Identify which cell holds the provided text, then report its [x, y] central coordinate. 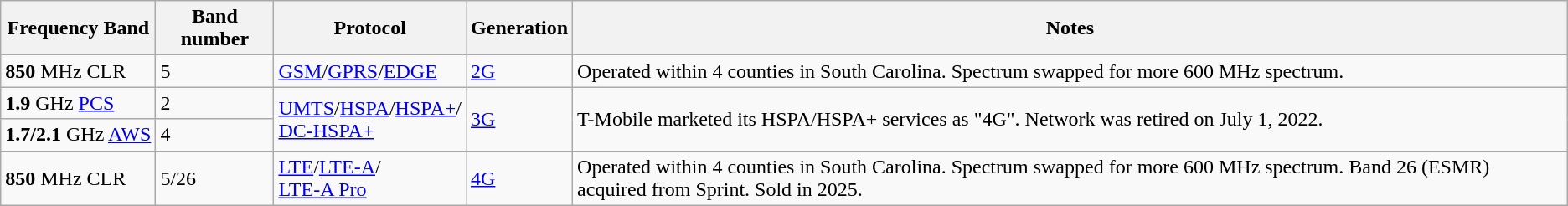
2G [519, 71]
GSM/GPRS/EDGE [370, 71]
1.9 GHz PCS [79, 103]
Band number [214, 28]
4G [519, 178]
Frequency Band [79, 28]
2 [214, 103]
Notes [1070, 28]
UMTS/HSPA/HSPA+/DC-HSPA+ [370, 119]
4 [214, 135]
LTE/LTE-A/LTE-A Pro [370, 178]
5 [214, 71]
Operated within 4 counties in South Carolina. Spectrum swapped for more 600 MHz spectrum. Band 26 (ESMR) acquired from Sprint. Sold in 2025. [1070, 178]
5/26 [214, 178]
3G [519, 119]
Protocol [370, 28]
1.7/2.1 GHz AWS [79, 135]
Operated within 4 counties in South Carolina. Spectrum swapped for more 600 MHz spectrum. [1070, 71]
Generation [519, 28]
T-Mobile marketed its HSPA/HSPA+ services as "4G". Network was retired on July 1, 2022. [1070, 119]
